For the text-containing cell, return its midpoint in (X, Y) coordinate format. 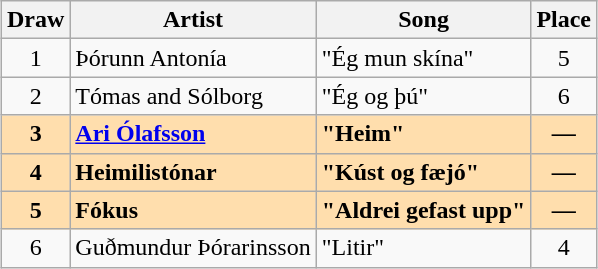
"Kúst og fæjó" (424, 172)
Ari Ólafsson (193, 134)
Heimilistónar (193, 172)
Þórunn Antonía (193, 58)
Artist (193, 20)
Song (424, 20)
"Aldrei gefast upp" (424, 210)
"Litir" (424, 248)
Fókus (193, 210)
3 (35, 134)
Guðmundur Þórarinsson (193, 248)
1 (35, 58)
Draw (35, 20)
2 (35, 96)
Place (564, 20)
"Heim" (424, 134)
Tómas and Sólborg (193, 96)
"Ég mun skína" (424, 58)
"Ég og þú" (424, 96)
